Return [x, y] of the center of cell containing provided text 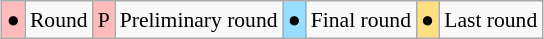
Final round [361, 20]
Last round [490, 20]
P [104, 20]
Preliminary round [199, 20]
Round [59, 20]
